From the cell containing the given text, extract its center point as (X, Y) coordinate. 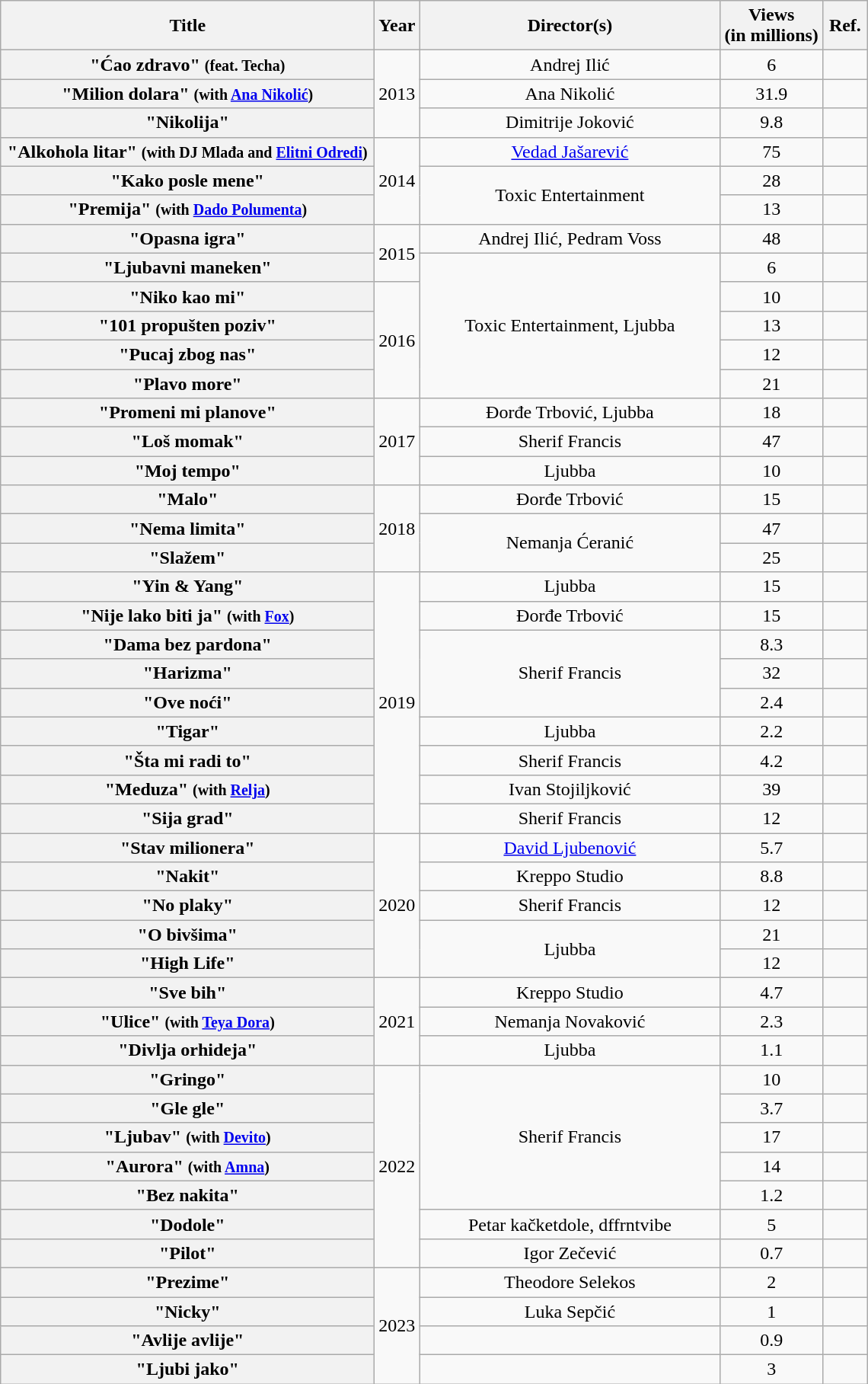
32 (771, 673)
"Avlije avlije" (187, 1341)
"Pucaj zbog nas" (187, 354)
"Harizma" (187, 673)
"Pilot" (187, 1253)
5.7 (771, 848)
"Nema limita" (187, 529)
2019 (397, 702)
0.9 (771, 1341)
2021 (397, 1021)
"Nije lako biti ja" (with Fox) (187, 615)
"Malo" (187, 500)
48 (771, 238)
Petar kačketdole, dffrntvibe (570, 1224)
"O bivšima" (187, 935)
Ivan Stojiljković (570, 789)
25 (771, 558)
3 (771, 1370)
5 (771, 1224)
Andrej Ilić (570, 65)
"Moj tempo" (187, 471)
"Ulice" (with Teya Dora) (187, 1021)
Vedad Jašarević (570, 152)
"Sve bih" (187, 992)
28 (771, 181)
1.2 (771, 1195)
2020 (397, 906)
Toxic Entertainment, Ljubba (570, 325)
"Bez nakita" (187, 1195)
Theodore Selekos (570, 1282)
"Sija grad" (187, 818)
"Šta mi radi to" (187, 760)
2017 (397, 442)
4.2 (771, 760)
2022 (397, 1166)
"High Life" (187, 964)
"Prezime" (187, 1282)
"Gle gle" (187, 1108)
Ref. (845, 26)
0.7 (771, 1253)
David Ljubenović (570, 848)
14 (771, 1166)
"Kako posle mene" (187, 181)
"Ljubav" (with Devito) (187, 1137)
"Dodole" (187, 1224)
Nemanja Ćeranić (570, 543)
1 (771, 1311)
2.2 (771, 731)
"Ljubi jako" (187, 1370)
Year (397, 26)
Director(s) (570, 26)
"Nakit" (187, 877)
"Aurora" (with Amna) (187, 1166)
17 (771, 1137)
2014 (397, 181)
8.8 (771, 877)
"Niko kao mi" (187, 296)
Luka Sepčić (570, 1311)
"Nicky" (187, 1311)
3.7 (771, 1108)
"Milion dolara" (with Ana Nikolić) (187, 94)
Ana Nikolić (570, 94)
8.3 (771, 644)
"Alkohola litar" (with DJ Mlađa and Elitni Odredi) (187, 152)
"Ljubavni maneken" (187, 267)
"101 propušten poziv" (187, 325)
"Opasna igra" (187, 238)
2023 (397, 1325)
2.3 (771, 1021)
Toxic Entertainment (570, 195)
"Meduza" (with Relja) (187, 789)
4.7 (771, 992)
2018 (397, 529)
"No plaky" (187, 906)
"Yin & Yang" (187, 587)
"Gringo" (187, 1079)
"Dama bez pardona" (187, 644)
"Promeni mi planove" (187, 413)
2013 (397, 94)
"Loš momak" (187, 442)
"Slažem" (187, 558)
2 (771, 1282)
9.8 (771, 123)
"Premija" (with Dado Polumenta) (187, 209)
"Plavo more" (187, 383)
2.4 (771, 702)
"Stav milionera" (187, 848)
Nemanja Novaković (570, 1021)
2015 (397, 253)
Đorđe Trbović, Ljubba (570, 413)
31.9 (771, 94)
75 (771, 152)
Igor Zečević (570, 1253)
1.1 (771, 1050)
"Tigar" (187, 731)
Dimitrije Joković (570, 123)
39 (771, 789)
18 (771, 413)
"Divlja orhideja" (187, 1050)
Title (187, 26)
"Ove noći" (187, 702)
"Ćao zdravo" (feat. Techa) (187, 65)
Andrej Ilić, Pedram Voss (570, 238)
"Nikolija" (187, 123)
2016 (397, 340)
Views(in millions) (771, 26)
